Determine the [X, Y] coordinate at the center of the cell enclosing the given text.  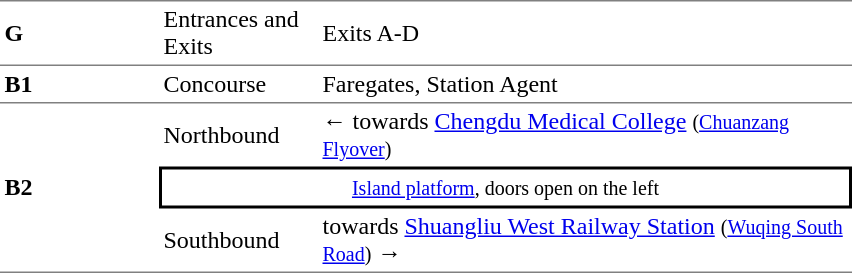
B1 [80, 85]
Faregates, Station Agent [585, 85]
towards Shuangliu West Railway Station (Wuqing South Road) → [585, 240]
← towards Chengdu Medical College (Chuanzang Flyover) [585, 136]
Southbound [238, 240]
Island platform, doors open on the left [506, 187]
Northbound [238, 136]
Exits A-D [585, 33]
G [80, 33]
Concourse [238, 85]
Entrances and Exits [238, 33]
